Find where the given text appears and provide that cell's center as (x, y) coordinate. 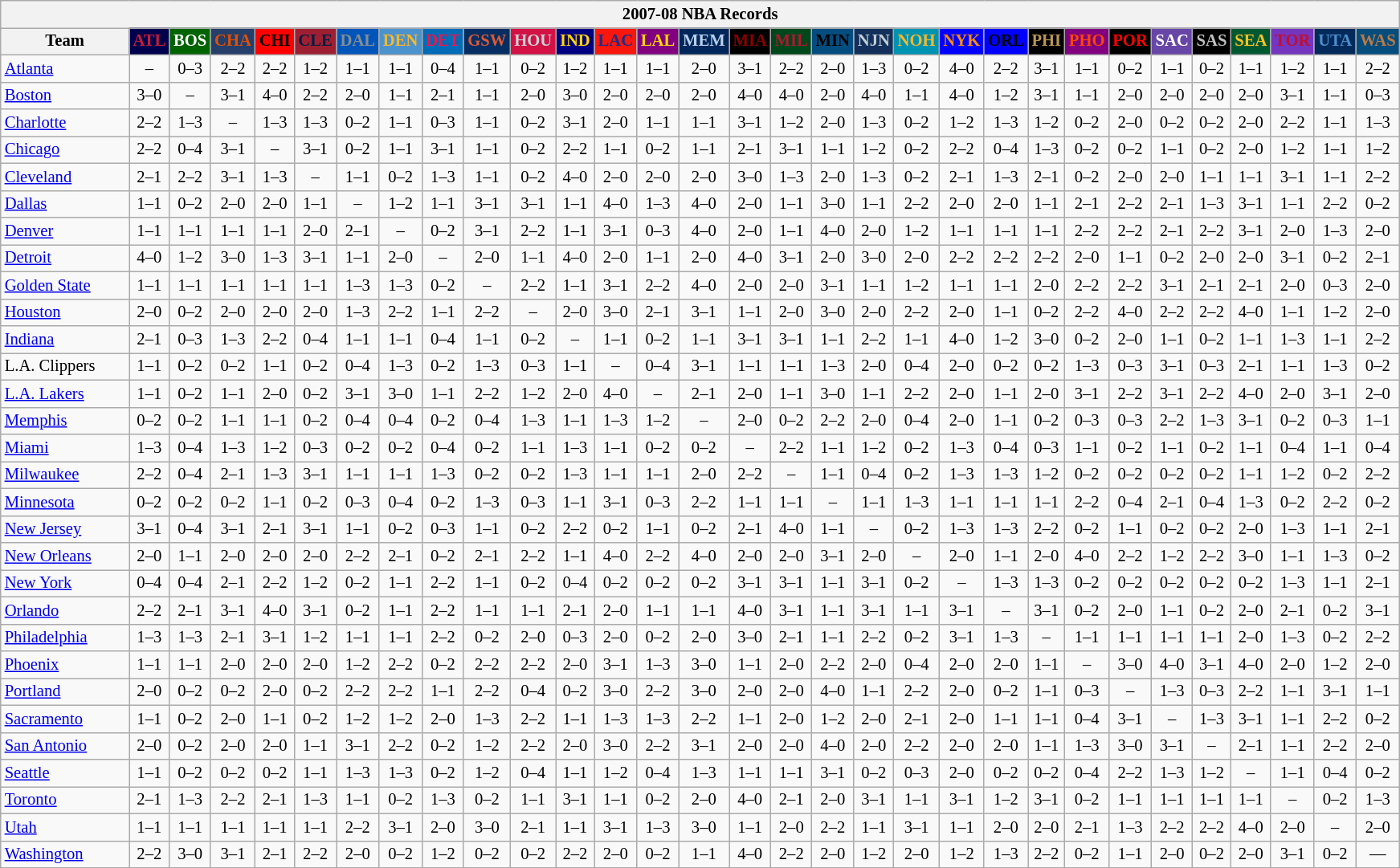
San Antonio (65, 746)
CHA (233, 41)
BOS (190, 41)
New Jersey (65, 529)
GSW (487, 41)
Portland (65, 691)
Detroit (65, 258)
NOH (917, 41)
Golden State (65, 285)
ATL (149, 41)
SAS (1212, 41)
Charlotte (65, 123)
Toronto (65, 800)
L.A. Clippers (65, 366)
HOU (533, 41)
PHO (1087, 41)
MIL (792, 41)
Miami (65, 447)
Minnesota (65, 502)
SEA (1251, 41)
DET (443, 41)
New York (65, 583)
Dallas (65, 204)
Utah (65, 827)
TOR (1292, 41)
Milwaukee (65, 475)
ORL (1006, 41)
Cleveland (65, 177)
Denver (65, 230)
Phoenix (65, 664)
MIN (833, 41)
L.A. Lakers (65, 393)
Chicago (65, 149)
Philadelphia (65, 638)
Seattle (65, 773)
WAS (1378, 41)
Indiana (65, 340)
Orlando (65, 610)
MEM (704, 41)
2007-08 NBA Records (700, 14)
NJN (874, 41)
NYK (961, 41)
PHI (1047, 41)
CHI (275, 41)
Team (65, 41)
LAC (615, 41)
UTA (1335, 41)
SAC (1173, 41)
Houston (65, 312)
Atlanta (65, 68)
Washington (65, 854)
CLE (315, 41)
DEN (400, 41)
Sacramento (65, 719)
Boston (65, 96)
— (1378, 854)
DAL (358, 41)
MIA (750, 41)
New Orleans (65, 556)
Memphis (65, 421)
LAL (658, 41)
POR (1129, 41)
IND (575, 41)
